Capture the cell that displays the provided text and extract its [x, y] central coordinate. 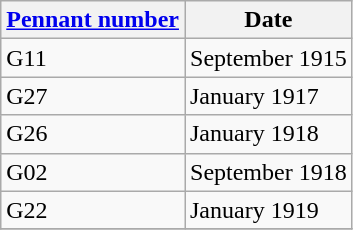
G02 [93, 172]
September 1918 [268, 172]
January 1917 [268, 96]
G22 [93, 210]
Pennant number [93, 20]
G26 [93, 134]
January 1918 [268, 134]
G27 [93, 96]
January 1919 [268, 210]
G11 [93, 58]
September 1915 [268, 58]
Date [268, 20]
